Extract the (X, Y) coordinate from the center of the cell holding the provided text.  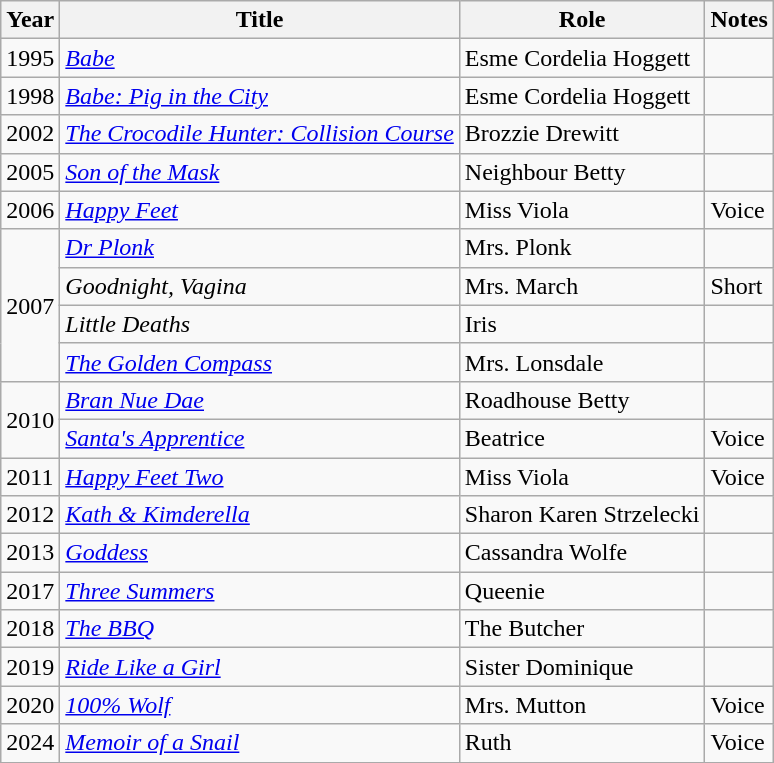
Beatrice (582, 438)
Mrs. Plonk (582, 248)
Happy Feet Two (260, 477)
Sister Dominique (582, 667)
Little Deaths (260, 324)
Mrs. March (582, 286)
The Crocodile Hunter: Collision Course (260, 134)
2011 (30, 477)
2019 (30, 667)
Notes (739, 20)
Goddess (260, 553)
Queenie (582, 591)
1995 (30, 58)
Mrs. Mutton (582, 705)
Iris (582, 324)
Kath & Kimderella (260, 515)
Dr Plonk (260, 248)
Bran Nue Dae (260, 400)
The BBQ (260, 629)
Ride Like a Girl (260, 667)
2017 (30, 591)
Roadhouse Betty (582, 400)
1998 (30, 96)
2010 (30, 419)
2020 (30, 705)
Mrs. Lonsdale (582, 362)
Three Summers (260, 591)
2013 (30, 553)
Babe: Pig in the City (260, 96)
Short (739, 286)
Santa's Apprentice (260, 438)
Year (30, 20)
Cassandra Wolfe (582, 553)
Title (260, 20)
Happy Feet (260, 210)
2005 (30, 172)
2006 (30, 210)
Neighbour Betty (582, 172)
2012 (30, 515)
The Butcher (582, 629)
Son of the Mask (260, 172)
2018 (30, 629)
Ruth (582, 743)
Sharon Karen Strzelecki (582, 515)
Goodnight, Vagina (260, 286)
Memoir of a Snail (260, 743)
2024 (30, 743)
2002 (30, 134)
2007 (30, 305)
Role (582, 20)
Brozzie Drewitt (582, 134)
100% Wolf (260, 705)
Babe (260, 58)
The Golden Compass (260, 362)
